Determine the (x, y) coordinate at the center of the cell enclosing the given text.  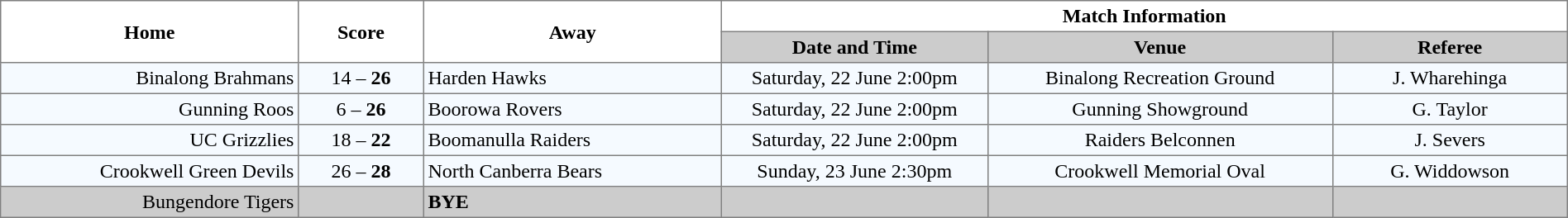
6 – 26 (361, 109)
26 – 28 (361, 171)
Score (361, 31)
Binalong Recreation Ground (1159, 78)
J. Severs (1450, 140)
G. Taylor (1450, 109)
Away (572, 31)
Date and Time (854, 47)
UC Grizzlies (150, 140)
J. Wharehinga (1450, 78)
Boomanulla Raiders (572, 140)
BYE (572, 202)
Match Information (1145, 17)
Crookwell Green Devils (150, 171)
14 – 26 (361, 78)
Gunning Roos (150, 109)
Bungendore Tigers (150, 202)
Venue (1159, 47)
Referee (1450, 47)
G. Widdowson (1450, 171)
Harden Hawks (572, 78)
Home (150, 31)
Gunning Showground (1159, 109)
Crookwell Memorial Oval (1159, 171)
Boorowa Rovers (572, 109)
Raiders Belconnen (1159, 140)
North Canberra Bears (572, 171)
18 – 22 (361, 140)
Binalong Brahmans (150, 78)
Sunday, 23 June 2:30pm (854, 171)
